Detect which cell encompasses the target text, then output its [x, y] center coordinate. 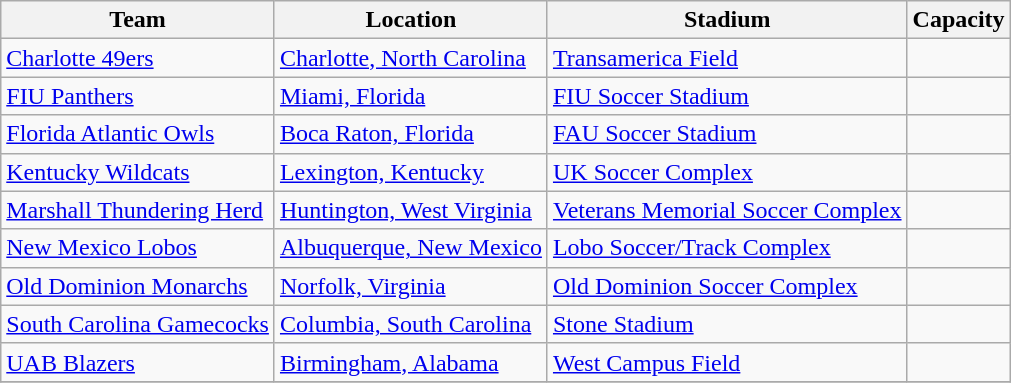
Boca Raton, Florida [410, 134]
Old Dominion Soccer Complex [727, 286]
Lobo Soccer/Track Complex [727, 248]
Capacity [958, 20]
Charlotte, North Carolina [410, 58]
FAU Soccer Stadium [727, 134]
Miami, Florida [410, 96]
Albuquerque, New Mexico [410, 248]
South Carolina Gamecocks [138, 324]
Stone Stadium [727, 324]
Charlotte 49ers [138, 58]
Florida Atlantic Owls [138, 134]
West Campus Field [727, 362]
Columbia, South Carolina [410, 324]
Huntington, West Virginia [410, 210]
Team [138, 20]
Norfolk, Virginia [410, 286]
Kentucky Wildcats [138, 172]
Veterans Memorial Soccer Complex [727, 210]
Birmingham, Alabama [410, 362]
New Mexico Lobos [138, 248]
Transamerica Field [727, 58]
UK Soccer Complex [727, 172]
Lexington, Kentucky [410, 172]
Marshall Thundering Herd [138, 210]
Old Dominion Monarchs [138, 286]
UAB Blazers [138, 362]
FIU Soccer Stadium [727, 96]
Stadium [727, 20]
FIU Panthers [138, 96]
Location [410, 20]
